Return the [x, y] coordinate for the center point of the cell that contains the specified text.  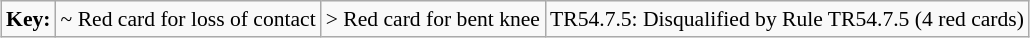
TR54.7.5: Disqualified by Rule TR54.7.5 (4 red cards) [787, 19]
> Red card for bent knee [433, 19]
~ Red card for loss of contact [188, 19]
Key: [28, 19]
